Output the [X, Y] coordinate of the center of the cell containing the given text.  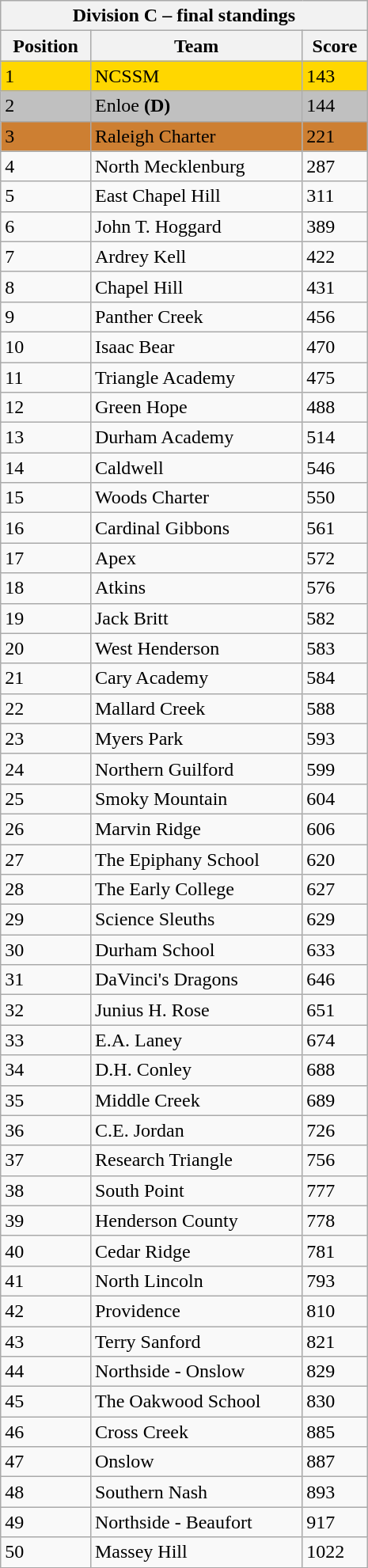
Myers Park [196, 738]
488 [335, 408]
422 [335, 256]
50 [46, 1552]
576 [335, 588]
Southern Nash [196, 1492]
893 [335, 1492]
546 [335, 468]
Apex [196, 558]
15 [46, 498]
604 [335, 799]
646 [335, 980]
475 [335, 378]
45 [46, 1402]
Score [335, 46]
25 [46, 799]
584 [335, 678]
793 [335, 1281]
Jack Britt [196, 618]
Ardrey Kell [196, 256]
48 [46, 1492]
Cross Creek [196, 1432]
28 [46, 890]
627 [335, 890]
7 [46, 256]
830 [335, 1402]
514 [335, 438]
22 [46, 708]
674 [335, 1040]
Henderson County [196, 1221]
41 [46, 1281]
35 [46, 1100]
44 [46, 1372]
689 [335, 1100]
16 [46, 528]
1022 [335, 1552]
311 [335, 196]
34 [46, 1070]
Cary Academy [196, 678]
651 [335, 1010]
Raleigh Charter [196, 136]
885 [335, 1432]
Division C – final standings [184, 16]
756 [335, 1160]
778 [335, 1221]
39 [46, 1221]
30 [46, 950]
143 [335, 76]
572 [335, 558]
Triangle Academy [196, 378]
Research Triangle [196, 1160]
33 [46, 1040]
19 [46, 618]
21 [46, 678]
2 [46, 106]
887 [335, 1462]
24 [46, 769]
588 [335, 708]
29 [46, 920]
10 [46, 347]
Caldwell [196, 468]
Panther Creek [196, 317]
NCSSM [196, 76]
47 [46, 1462]
17 [46, 558]
9 [46, 317]
Onslow [196, 1462]
23 [46, 738]
Durham School [196, 950]
Durham Academy [196, 438]
599 [335, 769]
593 [335, 738]
777 [335, 1190]
Providence [196, 1311]
West Henderson [196, 648]
Team [196, 46]
606 [335, 829]
John T. Hoggard [196, 226]
633 [335, 950]
6 [46, 226]
27 [46, 859]
Terry Sanford [196, 1342]
43 [46, 1342]
810 [335, 1311]
Position [46, 46]
Enloe (D) [196, 106]
38 [46, 1190]
18 [46, 588]
561 [335, 528]
26 [46, 829]
46 [46, 1432]
1 [46, 76]
DaVinci's Dragons [196, 980]
821 [335, 1342]
287 [335, 166]
629 [335, 920]
4 [46, 166]
829 [335, 1372]
11 [46, 378]
Marvin Ridge [196, 829]
C.E. Jordan [196, 1130]
Chapel Hill [196, 287]
Cardinal Gibbons [196, 528]
North Lincoln [196, 1281]
620 [335, 859]
The Early College [196, 890]
Science Sleuths [196, 920]
Woods Charter [196, 498]
D.H. Conley [196, 1070]
Mallard Creek [196, 708]
40 [46, 1251]
144 [335, 106]
E.A. Laney [196, 1040]
The Epiphany School [196, 859]
431 [335, 287]
470 [335, 347]
583 [335, 648]
49 [46, 1522]
Green Hope [196, 408]
221 [335, 136]
14 [46, 468]
13 [46, 438]
456 [335, 317]
42 [46, 1311]
Middle Creek [196, 1100]
Atkins [196, 588]
Northside - Beaufort [196, 1522]
East Chapel Hill [196, 196]
36 [46, 1130]
31 [46, 980]
726 [335, 1130]
North Mecklenburg [196, 166]
32 [46, 1010]
Isaac Bear [196, 347]
Junius H. Rose [196, 1010]
3 [46, 136]
389 [335, 226]
Cedar Ridge [196, 1251]
Massey Hill [196, 1552]
Smoky Mountain [196, 799]
5 [46, 196]
917 [335, 1522]
37 [46, 1160]
South Point [196, 1190]
20 [46, 648]
Northern Guilford [196, 769]
The Oakwood School [196, 1402]
8 [46, 287]
582 [335, 618]
12 [46, 408]
550 [335, 498]
781 [335, 1251]
Northside - Onslow [196, 1372]
688 [335, 1070]
